For the text-containing cell, return its midpoint in (x, y) coordinate format. 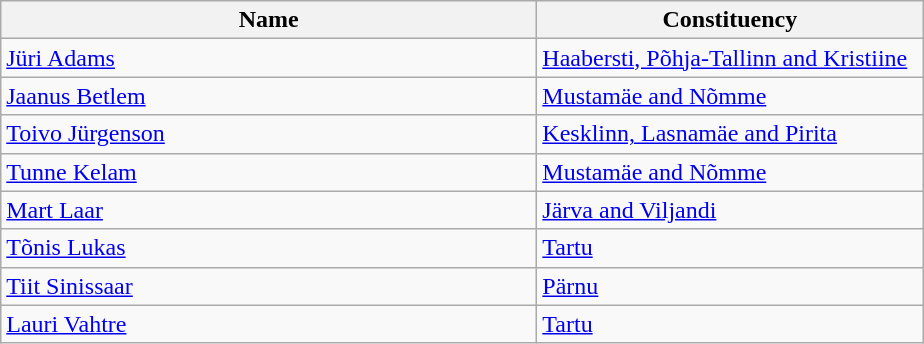
Lauri Vahtre (269, 324)
Jüri Adams (269, 58)
Jaanus Betlem (269, 96)
Toivo Jürgenson (269, 134)
Mart Laar (269, 210)
Constituency (730, 20)
Tiit Sinissaar (269, 286)
Tõnis Lukas (269, 248)
Tunne Kelam (269, 172)
Pärnu (730, 286)
Järva and Viljandi (730, 210)
Kesklinn, Lasnamäe and Pirita (730, 134)
Name (269, 20)
Haabersti, Põhja-Tallinn and Kristiine (730, 58)
